Return the [x, y] coordinate for the center point of the cell that contains the specified text.  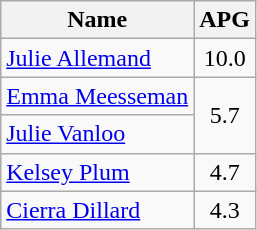
Julie Vanloo [98, 134]
4.7 [225, 172]
APG [225, 20]
5.7 [225, 115]
Name [98, 20]
Emma Meesseman [98, 96]
Cierra Dillard [98, 210]
Julie Allemand [98, 58]
4.3 [225, 210]
Kelsey Plum [98, 172]
10.0 [225, 58]
